Detect which cell encompasses the target text, then output its [X, Y] center coordinate. 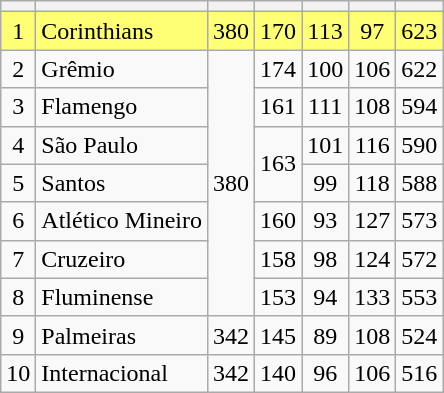
5 [18, 183]
111 [326, 107]
93 [326, 221]
Grêmio [122, 69]
623 [420, 31]
524 [420, 335]
140 [278, 373]
163 [278, 164]
553 [420, 297]
Internacional [122, 373]
99 [326, 183]
174 [278, 69]
6 [18, 221]
158 [278, 259]
124 [372, 259]
94 [326, 297]
161 [278, 107]
7 [18, 259]
Flamengo [122, 107]
Palmeiras [122, 335]
Corinthians [122, 31]
118 [372, 183]
Atlético Mineiro [122, 221]
516 [420, 373]
9 [18, 335]
Fluminense [122, 297]
153 [278, 297]
98 [326, 259]
89 [326, 335]
Cruzeiro [122, 259]
160 [278, 221]
116 [372, 145]
127 [372, 221]
3 [18, 107]
588 [420, 183]
São Paulo [122, 145]
100 [326, 69]
572 [420, 259]
4 [18, 145]
96 [326, 373]
1 [18, 31]
573 [420, 221]
10 [18, 373]
622 [420, 69]
145 [278, 335]
8 [18, 297]
97 [372, 31]
113 [326, 31]
133 [372, 297]
594 [420, 107]
Santos [122, 183]
170 [278, 31]
101 [326, 145]
2 [18, 69]
590 [420, 145]
